Provide the (x, y) coordinate of the cell's center where the given text is located.  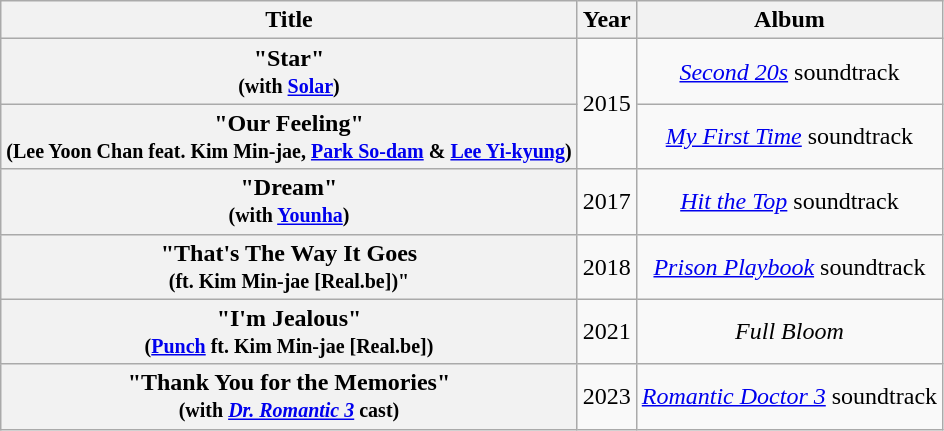
2015 (606, 104)
Full Bloom (789, 332)
Title (289, 20)
"Star" (with Solar) (289, 72)
"Thank You for the Memories" (with Dr. Romantic 3 cast) (289, 396)
"That's The Way It Goes (ft. Kim Min-jae [Real.be])" (289, 266)
Album (789, 20)
Hit the Top soundtrack (789, 202)
My First Time soundtrack (789, 136)
Year (606, 20)
"I'm Jealous" (Punch ft. Kim Min-jae [Real.be]) (289, 332)
"Dream" (with Younha) (289, 202)
"Our Feeling" (Lee Yoon Chan feat. Kim Min-jae, Park So-dam & Lee Yi-kyung) (289, 136)
2017 (606, 202)
Romantic Doctor 3 soundtrack (789, 396)
2023 (606, 396)
Second 20s soundtrack (789, 72)
Prison Playbook soundtrack (789, 266)
2018 (606, 266)
2021 (606, 332)
